Extract the [X, Y] coordinate from the center of the cell holding the provided text.  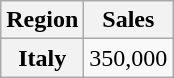
Sales [128, 20]
Region [42, 20]
Italy [42, 58]
350,000 [128, 58]
